Pinpoint the cell where the given text exists, returning its (x, y) midpoint coordinate. 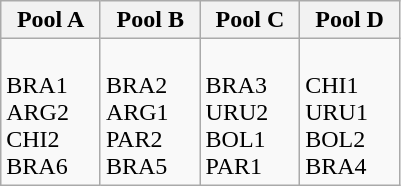
Pool C (250, 20)
CHI1 URU1 BOL2 BRA4 (350, 112)
Pool D (350, 20)
BRA1 ARG2 CHI2 BRA6 (51, 112)
BRA3 URU2 BOL1 PAR1 (250, 112)
Pool B (150, 20)
BRA2 ARG1 PAR2 BRA5 (150, 112)
Pool A (51, 20)
